Extract the [X, Y] coordinate from the center of the cell holding the provided text.  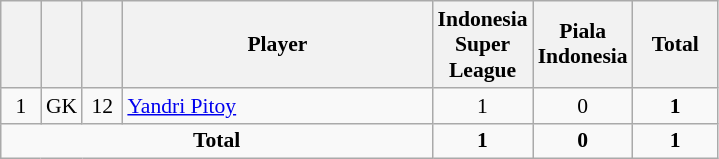
GK [62, 106]
Piala Indonesia [583, 44]
Yandri Pitoy [277, 106]
Indonesia Super League [482, 44]
Player [277, 44]
12 [102, 106]
